From the cell containing the given text, extract its center point as [x, y] coordinate. 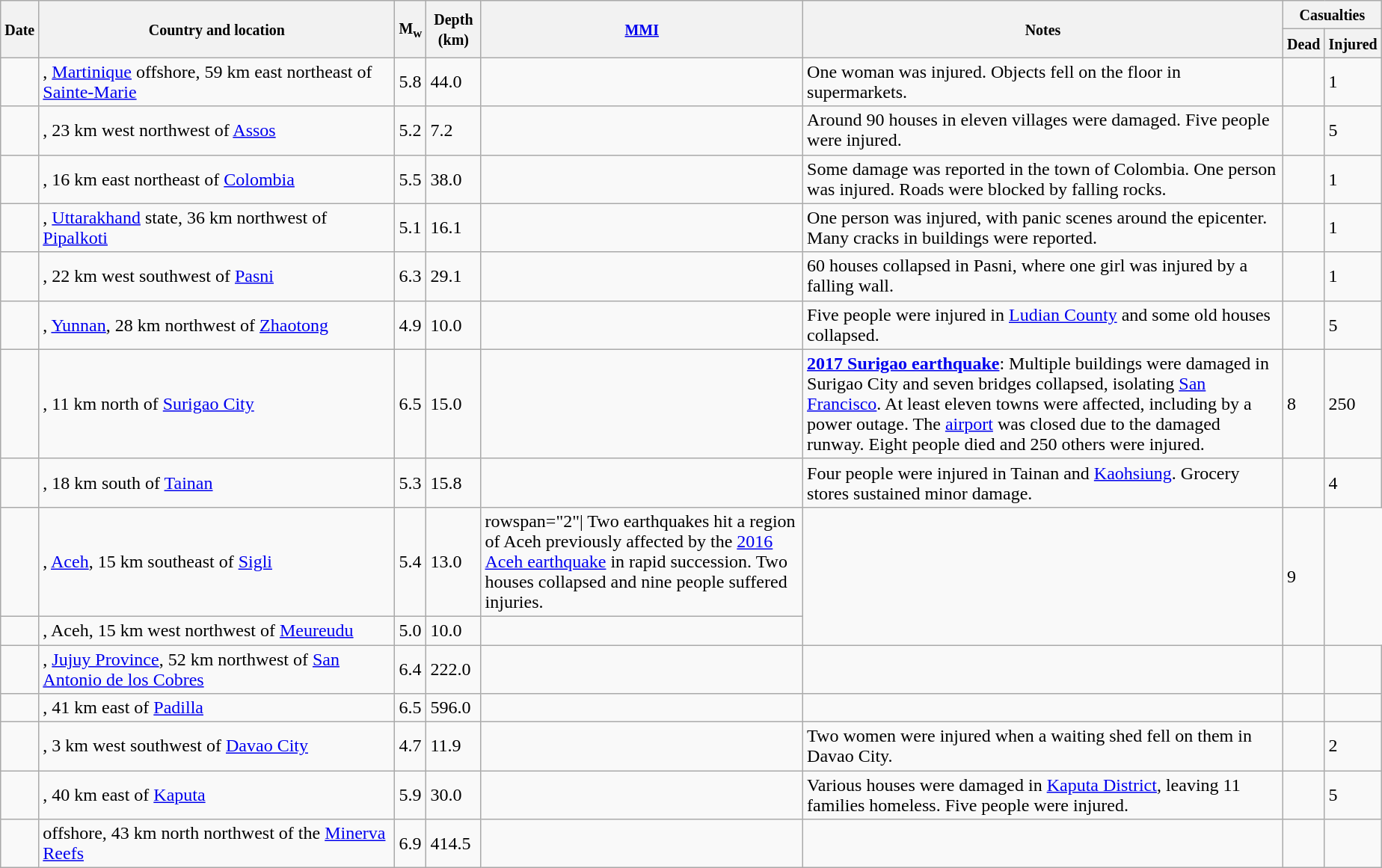
9 [1303, 576]
Dead [1303, 43]
414.5 [453, 843]
7.2 [453, 130]
6.9 [411, 843]
, Uttarakhand state, 36 km northwest of Pipalkoti [217, 227]
4 [1353, 483]
One person was injured, with panic scenes around the epicenter. Many cracks in buildings were reported. [1043, 227]
Various houses were damaged in Kaputa District, leaving 11 families homeless. Five people were injured. [1043, 795]
4.7 [411, 746]
, Yunnan, 28 km northwest of Zhaotong [217, 324]
, 18 km south of Tainan [217, 483]
, 11 km north of Surigao City [217, 404]
, 3 km west southwest of Davao City [217, 746]
16.1 [453, 227]
Two women were injured when a waiting shed fell on them in Davao City. [1043, 746]
38.0 [453, 179]
, Aceh, 15 km southeast of Sigli [217, 561]
5.1 [411, 227]
60 houses collapsed in Pasni, where one girl was injured by a falling wall. [1043, 277]
30.0 [453, 795]
Casualties [1332, 15]
offshore, 43 km north northwest of the Minerva Reefs [217, 843]
Injured [1353, 43]
Country and location [217, 29]
Notes [1043, 29]
, 16 km east northeast of Colombia [217, 179]
Depth (km) [453, 29]
13.0 [453, 561]
Around 90 houses in eleven villages were damaged. Five people were injured. [1043, 130]
2 [1353, 746]
, 40 km east of Kaputa [217, 795]
, Jujuy Province, 52 km northwest of San Antonio de los Cobres [217, 668]
5.4 [411, 561]
6.4 [411, 668]
44.0 [453, 82]
Five people were injured in Ludian County and some old houses collapsed. [1043, 324]
6.3 [411, 277]
MMI [642, 29]
5.0 [411, 630]
5.5 [411, 179]
5.9 [411, 795]
5.3 [411, 483]
, 23 km west northwest of Assos [217, 130]
596.0 [453, 708]
4.9 [411, 324]
29.1 [453, 277]
250 [1353, 404]
Mw [411, 29]
, Aceh, 15 km west northwest of Meureudu [217, 630]
Date [19, 29]
, 22 km west southwest of Pasni [217, 277]
11.9 [453, 746]
, 41 km east of Padilla [217, 708]
5.8 [411, 82]
Four people were injured in Tainan and Kaohsiung. Grocery stores sustained minor damage. [1043, 483]
Some damage was reported in the town of Colombia. One person was injured. Roads were blocked by falling rocks. [1043, 179]
5.2 [411, 130]
15.0 [453, 404]
222.0 [453, 668]
8 [1303, 404]
One woman was injured. Objects fell on the floor in supermarkets. [1043, 82]
, Martinique offshore, 59 km east northeast of Sainte-Marie [217, 82]
15.8 [453, 483]
